Return [X, Y] of the center of cell containing provided text 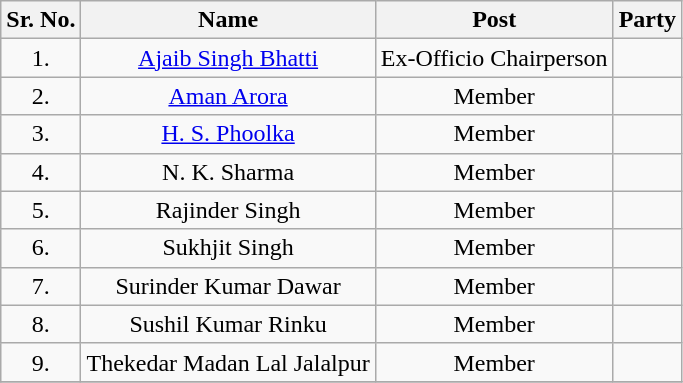
Sushil Kumar Rinku [228, 324]
1. [41, 58]
Sr. No. [41, 20]
Party [647, 20]
Name [228, 20]
N. K. Sharma [228, 172]
Rajinder Singh [228, 210]
Thekedar Madan Lal Jalalpur [228, 362]
H. S. Phoolka [228, 134]
7. [41, 286]
Ajaib Singh Bhatti [228, 58]
3. [41, 134]
4. [41, 172]
Post [494, 20]
Aman Arora [228, 96]
5. [41, 210]
8. [41, 324]
9. [41, 362]
Ex-Officio Chairperson [494, 58]
Sukhjit Singh [228, 248]
6. [41, 248]
2. [41, 96]
Surinder Kumar Dawar [228, 286]
